Extract the [X, Y] coordinate from the center of the cell holding the provided text.  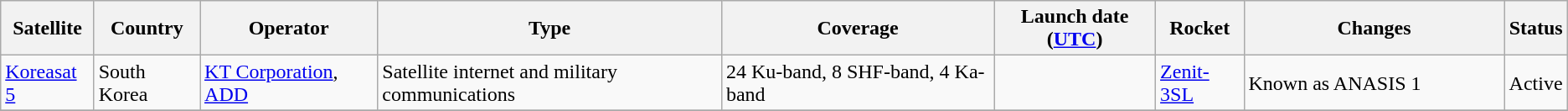
Rocket [1199, 29]
Changes [1374, 29]
Operator [289, 29]
Type [549, 29]
KT Corporation, ADD [289, 82]
Status [1536, 29]
Active [1536, 82]
Satellite [47, 29]
Country [147, 29]
Satellite internet and military communications [549, 82]
Known as ANASIS 1 [1374, 82]
Launch date (UTC) [1075, 29]
Zenit-3SL [1199, 82]
Coverage [858, 29]
24 Ku-band, 8 SHF-band, 4 Ka-band [858, 82]
South Korea [147, 82]
Koreasat 5 [47, 82]
